Pinpoint the cell where the given text exists, returning its (X, Y) midpoint coordinate. 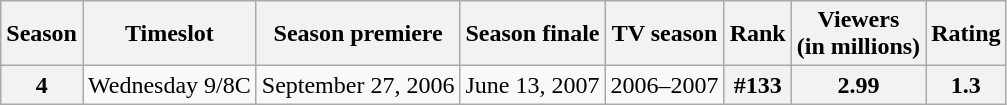
Season premiere (358, 34)
September 27, 2006 (358, 85)
June 13, 2007 (532, 85)
TV season (664, 34)
4 (42, 85)
Season finale (532, 34)
Wednesday 9/8C (169, 85)
Season (42, 34)
2.99 (858, 85)
Rating (966, 34)
Timeslot (169, 34)
Viewers(in millions) (858, 34)
#133 (758, 85)
1.3 (966, 85)
Rank (758, 34)
2006–2007 (664, 85)
